Determine the [x, y] coordinate at the center of the cell enclosing the given text.  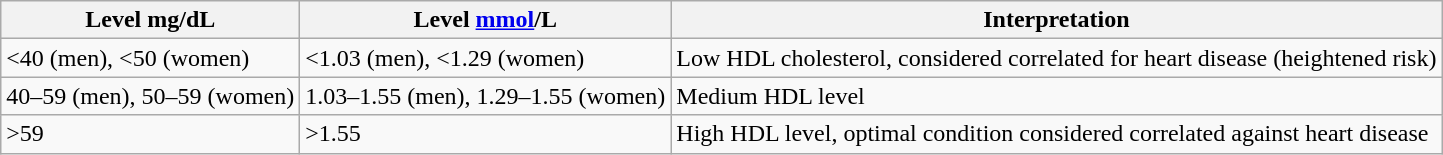
<1.03 (men), <1.29 (women) [486, 58]
Low HDL cholesterol, considered correlated for heart disease (heightened risk) [1056, 58]
>1.55 [486, 134]
1.03–1.55 (men), 1.29–1.55 (women) [486, 96]
<40 (men), <50 (women) [150, 58]
Level mmol/L [486, 20]
Medium HDL level [1056, 96]
Interpretation [1056, 20]
>59 [150, 134]
Level mg/dL [150, 20]
High HDL level, optimal condition considered correlated against heart disease [1056, 134]
40–59 (men), 50–59 (women) [150, 96]
